Find where the given text appears and provide that cell's center as (X, Y) coordinate. 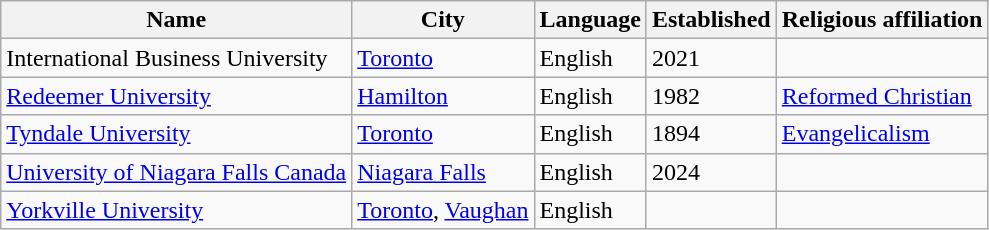
Evangelicalism (882, 134)
International Business University (176, 58)
Niagara Falls (443, 172)
Language (590, 20)
Reformed Christian (882, 96)
City (443, 20)
Hamilton (443, 96)
2024 (711, 172)
Tyndale University (176, 134)
Name (176, 20)
Redeemer University (176, 96)
Toronto, Vaughan (443, 210)
Religious affiliation (882, 20)
Yorkville University (176, 210)
1894 (711, 134)
Established (711, 20)
University of Niagara Falls Canada (176, 172)
1982 (711, 96)
2021 (711, 58)
